Determine the [x, y] coordinate at the center of the cell enclosing the given text.  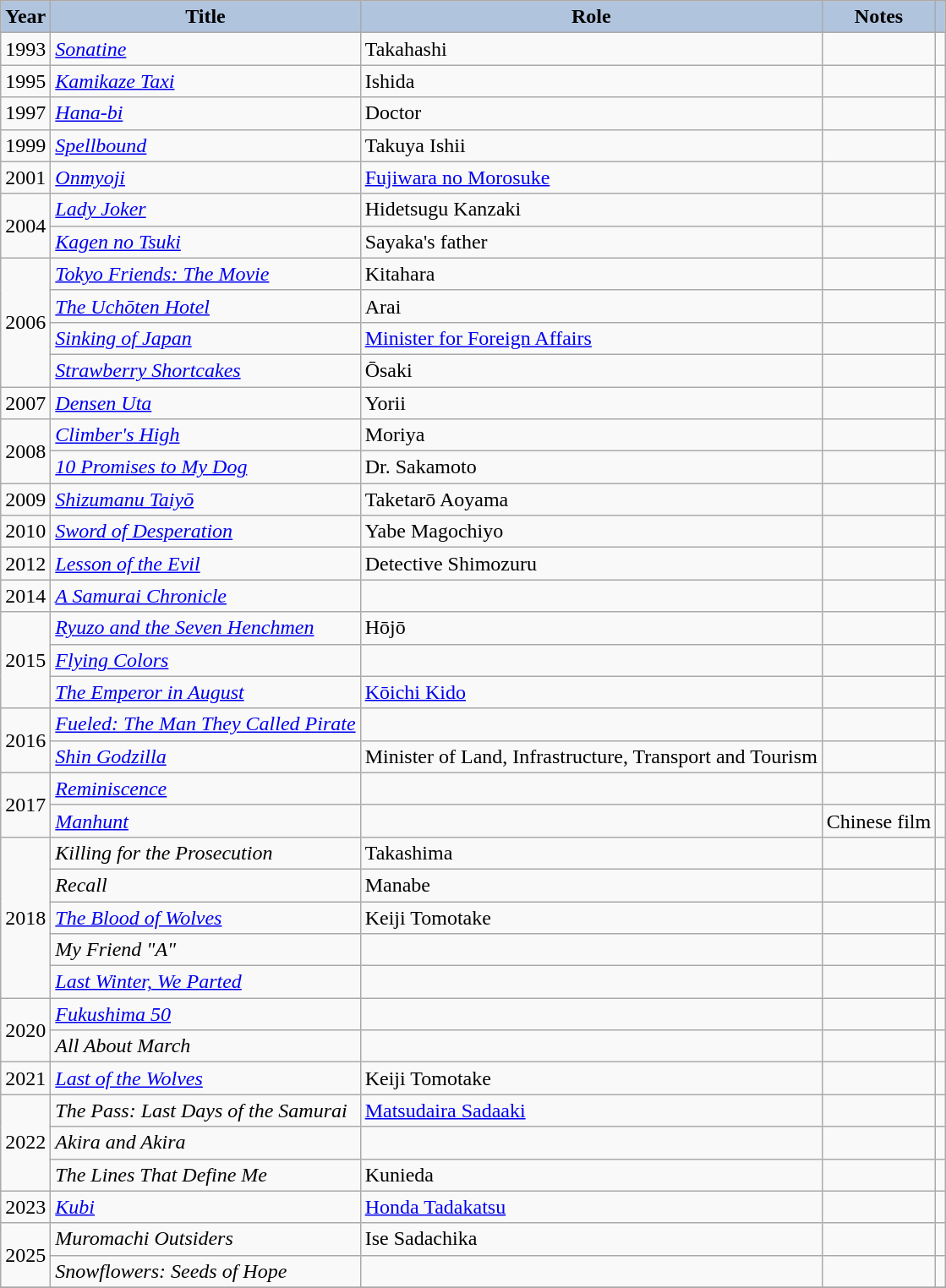
All About March [205, 1046]
Role [591, 17]
The Lines That Define Me [205, 1175]
Strawberry Shortcakes [205, 370]
Ishida [591, 81]
1995 [25, 81]
1997 [25, 113]
10 Promises to My Dog [205, 467]
Last of the Wolves [205, 1078]
My Friend "A" [205, 950]
2012 [25, 564]
Fukushima 50 [205, 1014]
Notes [878, 17]
Hidetsugu Kanzaki [591, 210]
Ise Sadachika [591, 1239]
2001 [25, 177]
Moriya [591, 435]
Shin Godzilla [205, 756]
Title [205, 17]
Ryuzo and the Seven Henchmen [205, 628]
2021 [25, 1078]
Climber's High [205, 435]
Sonatine [205, 49]
The Emperor in August [205, 692]
Kōichi Kido [591, 692]
Lady Joker [205, 210]
Fueled: The Man They Called Pirate [205, 724]
2006 [25, 322]
Takashima [591, 853]
Kamikaze Taxi [205, 81]
The Uchōten Hotel [205, 306]
Fujiwara no Morosuke [591, 177]
2010 [25, 532]
Doctor [591, 113]
Sinking of Japan [205, 338]
Minister for Foreign Affairs [591, 338]
Chinese film [878, 821]
2023 [25, 1207]
Hōjō [591, 628]
Snowflowers: Seeds of Hope [205, 1271]
2008 [25, 451]
Takuya Ishii [591, 145]
The Pass: Last Days of the Samurai [205, 1111]
2015 [25, 660]
2017 [25, 805]
Sword of Desperation [205, 532]
1993 [25, 49]
Hana-bi [205, 113]
Shizumanu Taiyō [205, 499]
Minister of Land, Infrastructure, Transport and Tourism [591, 756]
Manhunt [205, 821]
2004 [25, 226]
Year [25, 17]
Arai [591, 306]
2016 [25, 740]
Honda Tadakatsu [591, 1207]
Dr. Sakamoto [591, 467]
Last Winter, We Parted [205, 982]
Kagen no Tsuki [205, 242]
Yabe Magochiyo [591, 532]
Flying Colors [205, 660]
Kitahara [591, 274]
Spellbound [205, 145]
Densen Uta [205, 403]
2009 [25, 499]
2025 [25, 1255]
2022 [25, 1143]
1999 [25, 145]
Kunieda [591, 1175]
Muromachi Outsiders [205, 1239]
Onmyoji [205, 177]
2020 [25, 1030]
Reminiscence [205, 789]
Killing for the Prosecution [205, 853]
Taketarō Aoyama [591, 499]
Yorii [591, 403]
2007 [25, 403]
The Blood of Wolves [205, 917]
Lesson of the Evil [205, 564]
Sayaka's father [591, 242]
2018 [25, 917]
A Samurai Chronicle [205, 596]
Matsudaira Sadaaki [591, 1111]
Takahashi [591, 49]
Akira and Akira [205, 1143]
Ōsaki [591, 370]
2014 [25, 596]
Detective Shimozuru [591, 564]
Kubi [205, 1207]
Manabe [591, 885]
Recall [205, 885]
Tokyo Friends: The Movie [205, 274]
